Output the (X, Y) coordinate of the center of the cell containing the given text.  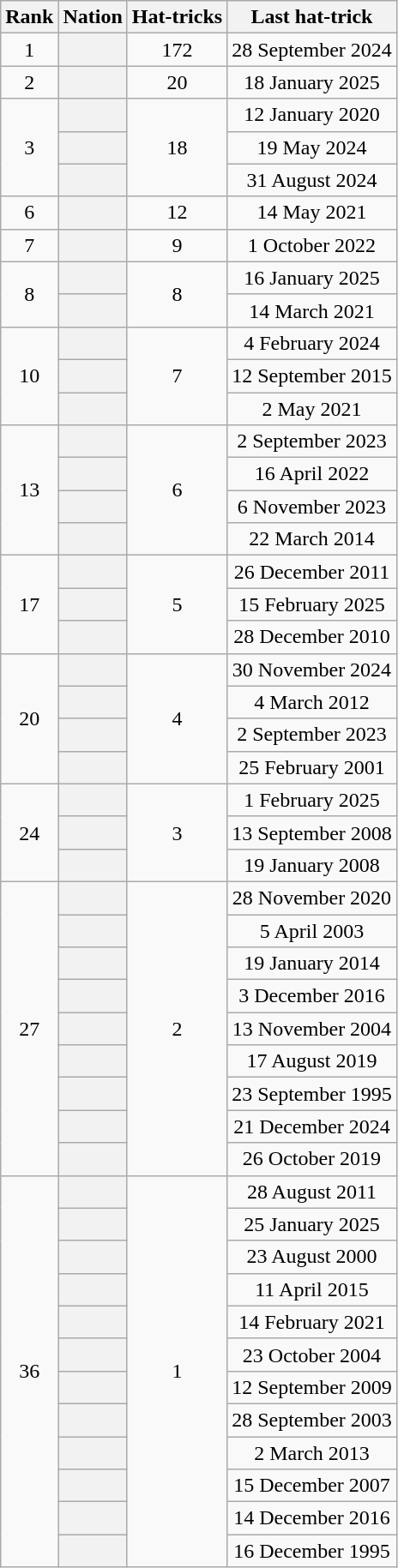
30 November 2024 (312, 670)
25 January 2025 (312, 1224)
19 January 2014 (312, 964)
28 September 2024 (312, 50)
19 May 2024 (312, 147)
11 April 2015 (312, 1289)
31 August 2024 (312, 180)
17 August 2019 (312, 1061)
4 March 2012 (312, 702)
6 November 2023 (312, 507)
12 September 2015 (312, 375)
14 March 2021 (312, 310)
1 October 2022 (312, 245)
13 (29, 490)
Last hat-trick (312, 17)
16 December 1995 (312, 1551)
17 (29, 604)
12 September 2009 (312, 1387)
12 January 2020 (312, 115)
Rank (29, 17)
24 (29, 832)
28 September 2003 (312, 1420)
3 December 2016 (312, 996)
28 November 2020 (312, 898)
2 May 2021 (312, 409)
2 March 2013 (312, 1453)
172 (177, 50)
19 January 2008 (312, 865)
18 (177, 147)
16 January 2025 (312, 278)
5 (177, 604)
23 September 1995 (312, 1094)
25 February 2001 (312, 767)
23 August 2000 (312, 1257)
15 December 2007 (312, 1486)
Nation (93, 17)
27 (29, 1029)
14 February 2021 (312, 1322)
28 December 2010 (312, 637)
28 August 2011 (312, 1192)
9 (177, 245)
5 April 2003 (312, 930)
12 (177, 213)
22 March 2014 (312, 539)
13 November 2004 (312, 1029)
23 October 2004 (312, 1355)
Hat-tricks (177, 17)
13 September 2008 (312, 832)
14 December 2016 (312, 1518)
4 (177, 718)
1 February 2025 (312, 800)
15 February 2025 (312, 604)
21 December 2024 (312, 1126)
4 February 2024 (312, 343)
26 December 2011 (312, 572)
36 (29, 1372)
10 (29, 375)
26 October 2019 (312, 1159)
16 April 2022 (312, 474)
14 May 2021 (312, 213)
18 January 2025 (312, 82)
